Extract the [x, y] coordinate from the center of the cell holding the provided text.  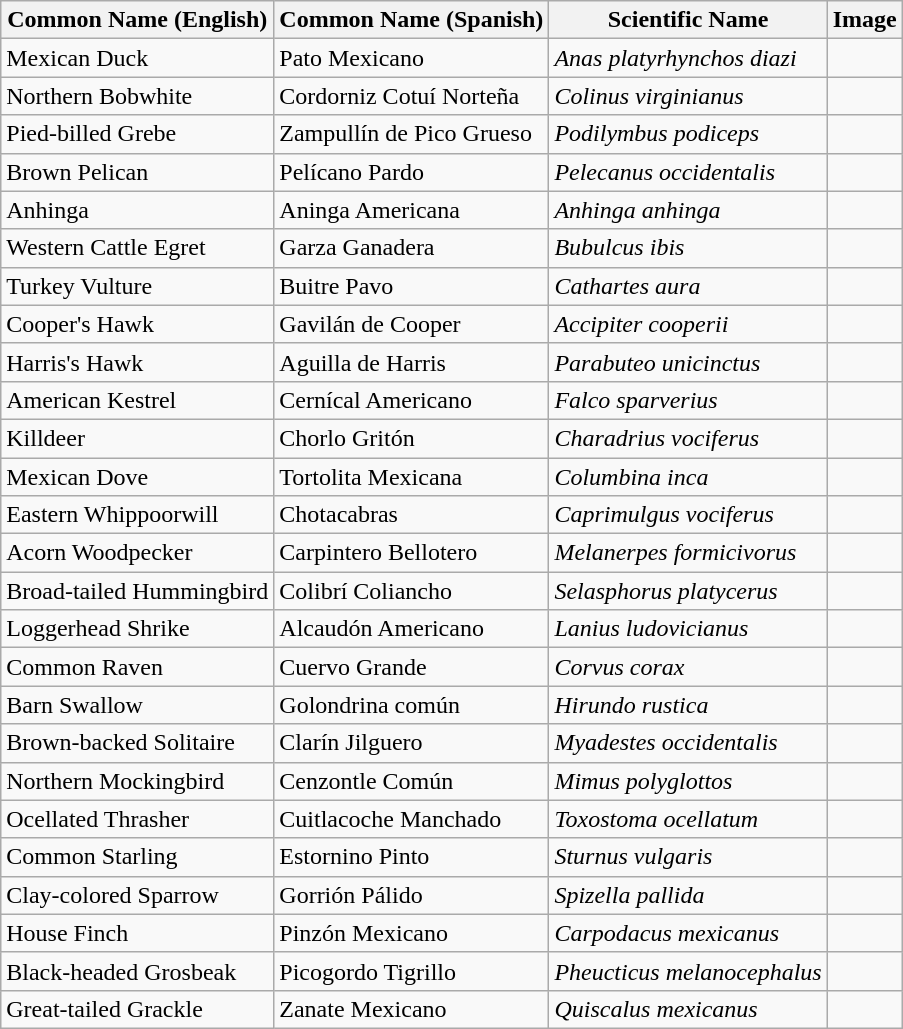
Western Cattle Egret [138, 248]
Pheucticus melanocephalus [688, 971]
Clay-colored Sparrow [138, 895]
Great-tailed Grackle [138, 1009]
Hirundo rustica [688, 705]
Barn Swallow [138, 705]
Tortolita Mexicana [412, 477]
Accipiter cooperii [688, 324]
Killdeer [138, 438]
Bubulcus ibis [688, 248]
Brown-backed Solitaire [138, 743]
Cenzontle Común [412, 781]
Common Name (Spanish) [412, 20]
Mexican Dove [138, 477]
Chotacabras [412, 515]
Carpodacus mexicanus [688, 933]
American Kestrel [138, 400]
Cuervo Grande [412, 667]
Anhinga anhinga [688, 210]
Aninga Americana [412, 210]
Zampullín de Pico Grueso [412, 134]
Anhinga [138, 210]
Alcaudón Americano [412, 629]
Estornino Pinto [412, 857]
Acorn Woodpecker [138, 553]
Brown Pelican [138, 172]
Northern Mockingbird [138, 781]
Carpintero Bellotero [412, 553]
Cuitlacoche Manchado [412, 819]
Spizella pallida [688, 895]
Chorlo Gritón [412, 438]
Image [864, 20]
Harris's Hawk [138, 362]
Pato Mexicano [412, 58]
Pelecanus occidentalis [688, 172]
Anas platyrhynchos diazi [688, 58]
Zanate Mexicano [412, 1009]
Black-headed Grosbeak [138, 971]
Charadrius vociferus [688, 438]
Corvus corax [688, 667]
Loggerhead Shrike [138, 629]
Caprimulgus vociferus [688, 515]
Aguilla de Harris [412, 362]
Colibrí Coliancho [412, 591]
Selasphorus platycerus [688, 591]
Myadestes occidentalis [688, 743]
Cordorniz Cotuí Norteña [412, 96]
Broad-tailed Hummingbird [138, 591]
Pied-billed Grebe [138, 134]
Falco sparverius [688, 400]
Common Starling [138, 857]
Garza Ganadera [412, 248]
Cathartes aura [688, 286]
Columbina inca [688, 477]
Cooper's Hawk [138, 324]
Common Name (English) [138, 20]
Clarín Jilguero [412, 743]
Mimus polyglottos [688, 781]
Turkey Vulture [138, 286]
Pelícano Pardo [412, 172]
Ocellated Thrasher [138, 819]
Common Raven [138, 667]
Toxostoma ocellatum [688, 819]
Colinus virginianus [688, 96]
Picogordo Tigrillo [412, 971]
Golondrina común [412, 705]
Scientific Name [688, 20]
Mexican Duck [138, 58]
Gorrión Pálido [412, 895]
Northern Bobwhite [138, 96]
Melanerpes formicivorus [688, 553]
Gavilán de Cooper [412, 324]
Buitre Pavo [412, 286]
Eastern Whippoorwill [138, 515]
Quiscalus mexicanus [688, 1009]
Sturnus vulgaris [688, 857]
House Finch [138, 933]
Lanius ludovicianus [688, 629]
Cernícal Americano [412, 400]
Pinzón Mexicano [412, 933]
Parabuteo unicinctus [688, 362]
Podilymbus podiceps [688, 134]
